Detect which cell encompasses the target text, then output its [x, y] center coordinate. 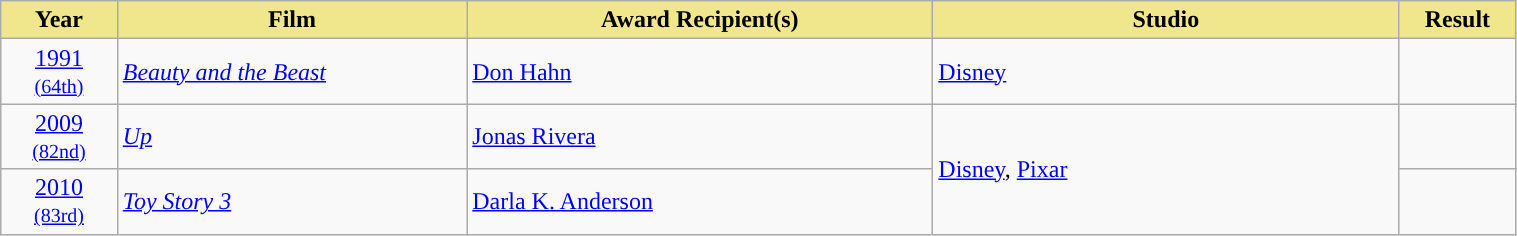
Toy Story 3 [292, 202]
Jonas Rivera [700, 136]
2010(83rd) [59, 202]
Don Hahn [700, 72]
Disney [1166, 72]
Result [1458, 20]
Beauty and the Beast [292, 72]
Studio [1166, 20]
2009(82nd) [59, 136]
Up [292, 136]
Darla K. Anderson [700, 202]
Disney, Pixar [1166, 169]
Year [59, 20]
1991(64th) [59, 72]
Film [292, 20]
Award Recipient(s) [700, 20]
